For the text-containing cell, return its midpoint in [x, y] coordinate format. 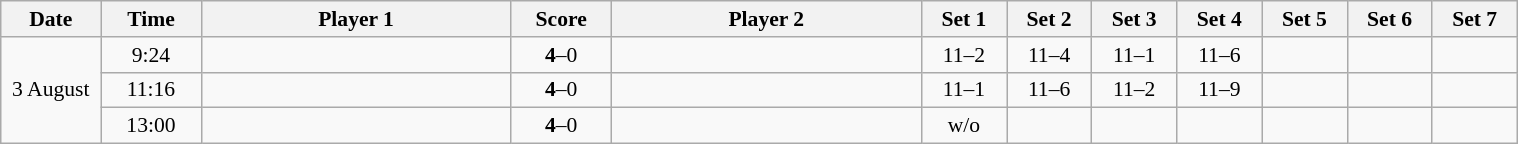
Set 3 [1134, 19]
Set 2 [1048, 19]
Set 5 [1304, 19]
11–9 [1220, 90]
Set 1 [964, 19]
Score [561, 19]
Time [151, 19]
9:24 [151, 55]
11:16 [151, 90]
Date [51, 19]
Set 7 [1474, 19]
13:00 [151, 126]
w/o [964, 126]
11–4 [1048, 55]
Set 6 [1390, 19]
Set 4 [1220, 19]
3 August [51, 90]
Player 1 [356, 19]
Player 2 [766, 19]
